For the text-containing cell, return its midpoint in [X, Y] coordinate format. 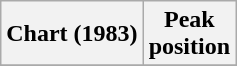
Peak position [189, 34]
Chart (1983) [72, 34]
